Provide the [x, y] coordinate of the cell's center where the given text is located.  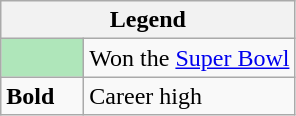
Bold [42, 96]
Won the Super Bowl [190, 58]
Career high [190, 96]
Legend [148, 20]
